Return (X, Y) of the center of cell containing provided text 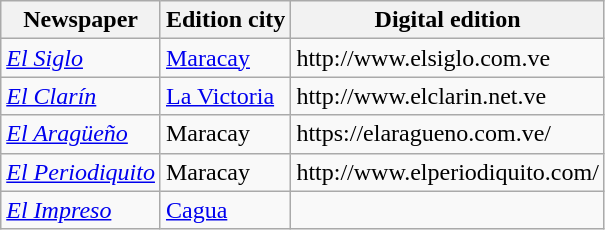
https://elaragueno.com.ve/ (448, 134)
El Impreso (81, 210)
http://www.elsiglo.com.ve (448, 58)
Newspaper (81, 20)
La Victoria (225, 96)
Digital edition (448, 20)
http://www.elperiodiquito.com/ (448, 172)
El Periodiquito (81, 172)
El Clarín (81, 96)
Edition city (225, 20)
http://www.elclarin.net.ve (448, 96)
Cagua (225, 210)
El Siglo (81, 58)
El Aragüeño (81, 134)
